Return the [x, y] coordinate for the center point of the cell that contains the specified text.  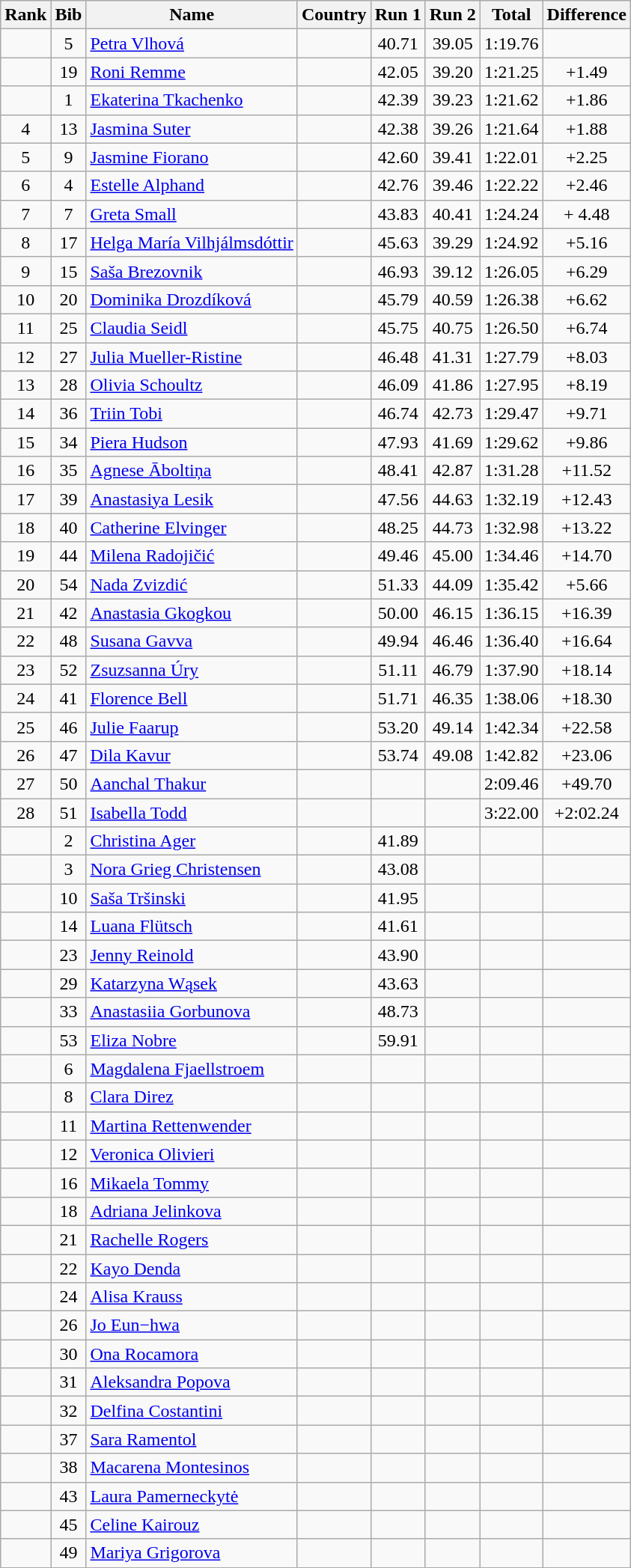
50.00 [398, 613]
44 [69, 556]
Jenny Reinold [192, 955]
47.56 [398, 499]
41.61 [398, 927]
59.91 [398, 1040]
31 [69, 1382]
Luana Flütsch [192, 927]
1:36.15 [511, 613]
40.59 [452, 299]
2 [69, 841]
34 [69, 442]
1:22.22 [511, 186]
43.08 [398, 870]
46.15 [452, 613]
1:36.40 [511, 641]
40.71 [398, 43]
Aleksandra Popova [192, 1382]
53.20 [398, 727]
1:24.24 [511, 214]
49.94 [398, 641]
Country [334, 15]
32 [69, 1411]
1:27.79 [511, 357]
43.63 [398, 983]
Julia Mueller-Ristine [192, 357]
Claudia Seidl [192, 328]
+16.39 [587, 613]
Bib [69, 15]
1:21.64 [511, 129]
1:21.25 [511, 72]
54 [69, 585]
1:26.50 [511, 328]
41 [69, 698]
1:32.98 [511, 528]
Roni Remme [192, 72]
+6.62 [587, 299]
Difference [587, 15]
Eliza Nobre [192, 1040]
1:32.19 [511, 499]
+1.49 [587, 72]
+18.30 [587, 698]
39.05 [452, 43]
42.38 [398, 129]
37 [69, 1439]
33 [69, 1012]
53 [69, 1040]
42.76 [398, 186]
Magdalena Fjaellstroem [192, 1069]
43.90 [398, 955]
Ona Rocamora [192, 1354]
Piera Hudson [192, 442]
Mikaela Tommy [192, 1183]
1:29.62 [511, 442]
1:21.62 [511, 100]
Macarena Montesinos [192, 1468]
Julie Faarup [192, 727]
39.20 [452, 72]
43 [69, 1496]
Florence Bell [192, 698]
42.05 [398, 72]
39.12 [452, 271]
42 [69, 613]
Dila Kavur [192, 755]
Greta Small [192, 214]
44.63 [452, 499]
46.93 [398, 271]
Aanchal Thakur [192, 784]
39.41 [452, 157]
+2.46 [587, 186]
Susana Gavva [192, 641]
45.79 [398, 299]
46.46 [452, 641]
53.74 [398, 755]
1:22.01 [511, 157]
39.23 [452, 100]
Name [192, 15]
+5.16 [587, 242]
+8.19 [587, 385]
52 [69, 670]
1:27.95 [511, 385]
41.31 [452, 357]
Run 2 [452, 15]
+23.06 [587, 755]
45.75 [398, 328]
29 [69, 983]
43.83 [398, 214]
1:24.92 [511, 242]
+9.71 [587, 414]
51.33 [398, 585]
49.14 [452, 727]
2:09.46 [511, 784]
48.41 [398, 471]
+16.64 [587, 641]
41.86 [452, 385]
45 [69, 1525]
+2.25 [587, 157]
Petra Vlhová [192, 43]
+8.03 [587, 357]
Helga María Vilhjálmsdóttir [192, 242]
46.48 [398, 357]
Anastasia Gkogkou [192, 613]
+ 4.48 [587, 214]
Delfina Costantini [192, 1411]
Anastasiya Lesik [192, 499]
Celine Kairouz [192, 1525]
Saša Brezovnik [192, 271]
Zsuzsanna Úry [192, 670]
Nora Grieg Christensen [192, 870]
46.79 [452, 670]
Nada Zvizdić [192, 585]
44.09 [452, 585]
1:26.38 [511, 299]
Martina Rettenwender [192, 1126]
1:31.28 [511, 471]
42.60 [398, 157]
Isabella Todd [192, 812]
44.73 [452, 528]
50 [69, 784]
+11.52 [587, 471]
1:35.42 [511, 585]
36 [69, 414]
1:42.82 [511, 755]
Run 1 [398, 15]
+1.88 [587, 129]
49 [69, 1553]
Rachelle Rogers [192, 1239]
Mariya Grigorova [192, 1553]
Clara Direz [192, 1097]
+12.43 [587, 499]
39.46 [452, 186]
46.09 [398, 385]
Adriana Jelinkova [192, 1211]
3 [69, 870]
41.69 [452, 442]
+1.86 [587, 100]
39.26 [452, 129]
+5.66 [587, 585]
1 [69, 100]
Estelle Alphand [192, 186]
Kayo Denda [192, 1269]
1:19.76 [511, 43]
+9.86 [587, 442]
47 [69, 755]
1:37.90 [511, 670]
51 [69, 812]
42.73 [452, 414]
48.25 [398, 528]
Christina Ager [192, 841]
Jasmine Fiorano [192, 157]
Sara Ramentol [192, 1439]
40.75 [452, 328]
1:42.34 [511, 727]
Olivia Schoultz [192, 385]
1:26.05 [511, 271]
Catherine Elvinger [192, 528]
49.08 [452, 755]
Total [511, 15]
41.89 [398, 841]
+6.29 [587, 271]
46.35 [452, 698]
39 [69, 499]
40.41 [452, 214]
+2:02.24 [587, 812]
1:29.47 [511, 414]
+14.70 [587, 556]
Jo Eun−hwa [192, 1326]
42.39 [398, 100]
45.63 [398, 242]
51.71 [398, 698]
+22.58 [587, 727]
38 [69, 1468]
1:34.46 [511, 556]
Triin Tobi [192, 414]
+49.70 [587, 784]
Rank [25, 15]
+18.14 [587, 670]
30 [69, 1354]
48 [69, 641]
Alisa Krauss [192, 1297]
Ekaterina Tkachenko [192, 100]
47.93 [398, 442]
3:22.00 [511, 812]
Anastasiia Gorbunova [192, 1012]
+6.74 [587, 328]
48.73 [398, 1012]
Katarzyna Wąsek [192, 983]
Milena Radojičić [192, 556]
Agnese Āboltiņa [192, 471]
45.00 [452, 556]
40 [69, 528]
46.74 [398, 414]
Laura Pamerneckytė [192, 1496]
Jasmina Suter [192, 129]
41.95 [398, 898]
1:38.06 [511, 698]
35 [69, 471]
51.11 [398, 670]
Saša Tršinski [192, 898]
49.46 [398, 556]
39.29 [452, 242]
Veronica Olivieri [192, 1154]
+13.22 [587, 528]
42.87 [452, 471]
Dominika Drozdíková [192, 299]
46 [69, 727]
